Provide the [x, y] coordinate of the cell's center where the given text is located.  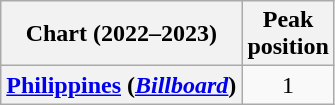
Philippines (Billboard) [122, 85]
Chart (2022–2023) [122, 34]
1 [288, 85]
Peakposition [288, 34]
